Search for the cell housing the specified text and yield its (X, Y) center coordinate. 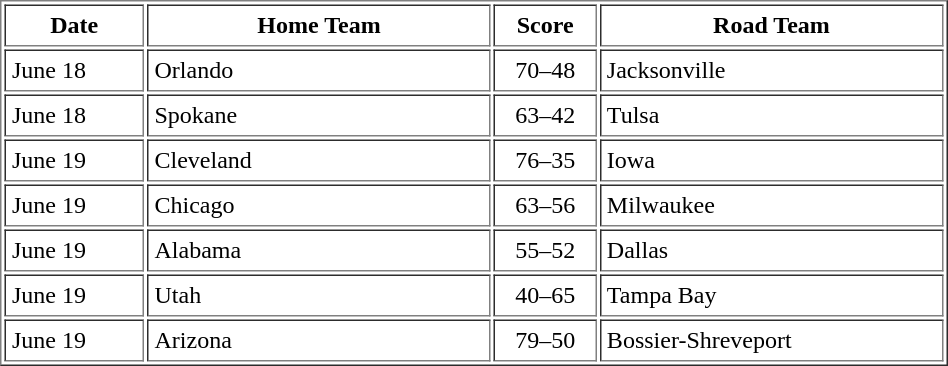
Home Team (319, 25)
79–50 (545, 341)
Milwaukee (771, 205)
Alabama (319, 251)
Tampa Bay (771, 295)
Road Team (771, 25)
63–56 (545, 205)
Iowa (771, 161)
55–52 (545, 251)
Spokane (319, 115)
Chicago (319, 205)
76–35 (545, 161)
Tulsa (771, 115)
40–65 (545, 295)
70–48 (545, 71)
Score (545, 25)
Utah (319, 295)
Date (74, 25)
Cleveland (319, 161)
63–42 (545, 115)
Bossier-Shreveport (771, 341)
Jacksonville (771, 71)
Orlando (319, 71)
Arizona (319, 341)
Dallas (771, 251)
